Determine the [x, y] coordinate at the center of the cell enclosing the given text.  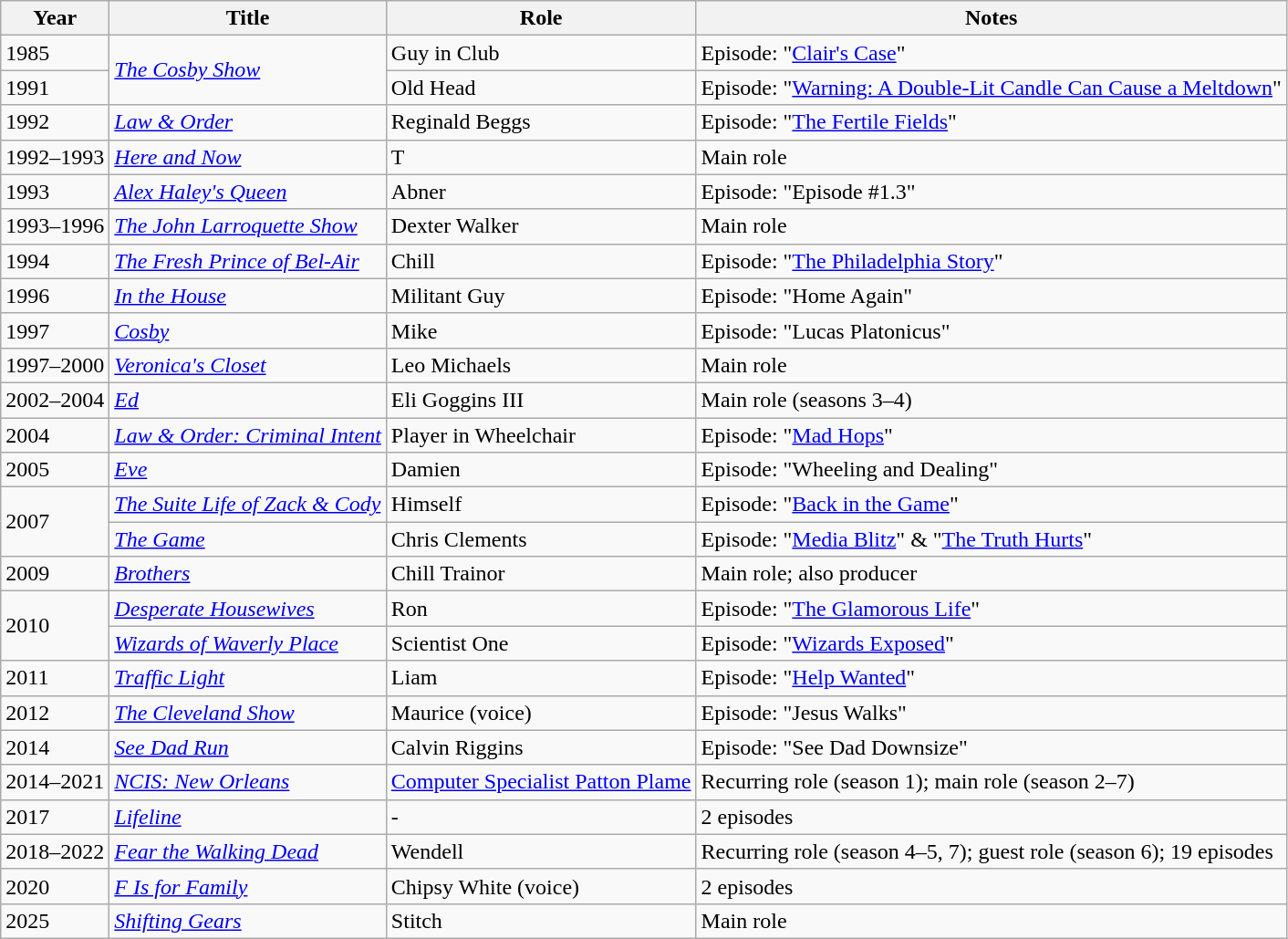
Lifeline [248, 817]
Main role (seasons 3–4) [991, 400]
2020 [55, 886]
Episode: "Media Blitz" & "The Truth Hurts" [991, 539]
1991 [55, 88]
2011 [55, 678]
The Cosby Show [248, 70]
Ed [248, 400]
The Cleveland Show [248, 713]
Alex Haley's Queen [248, 192]
1996 [55, 296]
Brothers [248, 574]
Notes [991, 18]
Desperate Housewives [248, 609]
2012 [55, 713]
Here and Now [248, 157]
Episode: "The Glamorous Life" [991, 609]
Episode: "Lucas Platonicus" [991, 330]
Stitch [541, 921]
The Fresh Prince of Bel-Air [248, 261]
2009 [55, 574]
1992 [55, 122]
Episode: "Help Wanted" [991, 678]
2002–2004 [55, 400]
T [541, 157]
2018–2022 [55, 851]
2005 [55, 470]
Wizards of Waverly Place [248, 643]
Leo Michaels [541, 365]
The Suite Life of Zack & Cody [248, 505]
Eli Goggins III [541, 400]
1994 [55, 261]
The John Larroquette Show [248, 226]
See Dad Run [248, 747]
Law & Order [248, 122]
Old Head [541, 88]
Episode: "Warning: A Double-Lit Candle Can Cause a Meltdown" [991, 88]
1992–1993 [55, 157]
1997 [55, 330]
Episode: "Back in the Game" [991, 505]
Year [55, 18]
Mike [541, 330]
Title [248, 18]
1993–1996 [55, 226]
2014 [55, 747]
Traffic Light [248, 678]
Role [541, 18]
Liam [541, 678]
NCIS: New Orleans [248, 782]
Episode: "See Dad Downsize" [991, 747]
Episode: "Mad Hops" [991, 435]
Chill Trainor [541, 574]
Recurring role (season 4–5, 7); guest role (season 6); 19 episodes [991, 851]
Episode: "Jesus Walks" [991, 713]
Main role; also producer [991, 574]
Dexter Walker [541, 226]
1993 [55, 192]
Abner [541, 192]
Cosby [248, 330]
Himself [541, 505]
Fear the Walking Dead [248, 851]
2017 [55, 817]
- [541, 817]
1985 [55, 53]
Shifting Gears [248, 921]
Episode: "Home Again" [991, 296]
2007 [55, 522]
Guy in Club [541, 53]
2010 [55, 626]
Player in Wheelchair [541, 435]
Computer Specialist Patton Plame [541, 782]
Law & Order: Criminal Intent [248, 435]
Scientist One [541, 643]
F Is for Family [248, 886]
Wendell [541, 851]
2004 [55, 435]
Episode: "Episode #1.3" [991, 192]
Recurring role (season 1); main role (season 2–7) [991, 782]
2014–2021 [55, 782]
Calvin Riggins [541, 747]
Chill [541, 261]
Reginald Beggs [541, 122]
Chris Clements [541, 539]
The Game [248, 539]
Eve [248, 470]
Ron [541, 609]
Maurice (voice) [541, 713]
Episode: "The Philadelphia Story" [991, 261]
2025 [55, 921]
Damien [541, 470]
1997–2000 [55, 365]
Episode: "Wizards Exposed" [991, 643]
Episode: "The Fertile Fields" [991, 122]
Episode: "Clair's Case" [991, 53]
Militant Guy [541, 296]
Episode: "Wheeling and Dealing" [991, 470]
In the House [248, 296]
Chipsy White (voice) [541, 886]
Veronica's Closet [248, 365]
